Detect which cell encompasses the target text, then output its (x, y) center coordinate. 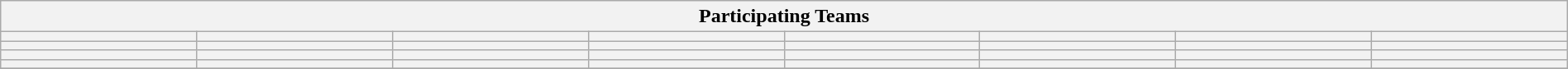
Participating Teams (784, 16)
